Search for the cell housing the specified text and yield its [X, Y] center coordinate. 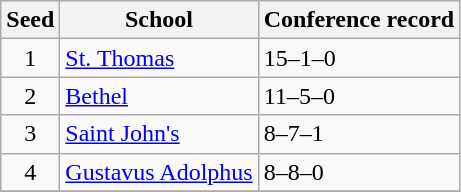
11–5–0 [358, 96]
Saint John's [159, 134]
St. Thomas [159, 58]
15–1–0 [358, 58]
School [159, 20]
Bethel [159, 96]
Gustavus Adolphus [159, 172]
8–8–0 [358, 172]
8–7–1 [358, 134]
2 [30, 96]
4 [30, 172]
Seed [30, 20]
Conference record [358, 20]
1 [30, 58]
3 [30, 134]
